Determine the [X, Y] coordinate at the center of the cell enclosing the given text.  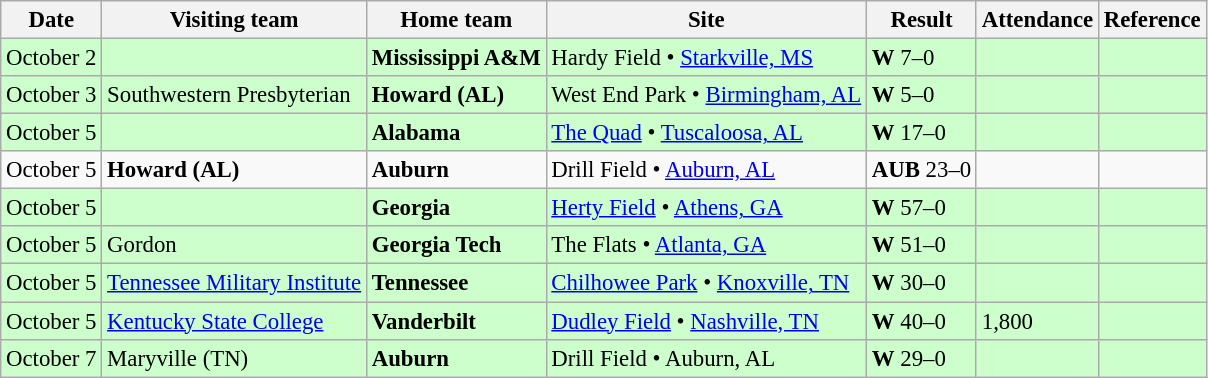
1,800 [1037, 321]
Kentucky State College [234, 321]
W 30–0 [921, 283]
W 51–0 [921, 245]
Herty Field • Athens, GA [706, 208]
Mississippi A&M [456, 58]
Date [52, 20]
The Flats • Atlanta, GA [706, 245]
October 2 [52, 58]
Home team [456, 20]
Georgia Tech [456, 245]
October 7 [52, 358]
Tennessee Military Institute [234, 283]
W 57–0 [921, 208]
W 40–0 [921, 321]
Vanderbilt [456, 321]
W 7–0 [921, 58]
Alabama [456, 133]
W 17–0 [921, 133]
Reference [1152, 20]
W 5–0 [921, 95]
The Quad • Tuscaloosa, AL [706, 133]
Visiting team [234, 20]
Georgia [456, 208]
Southwestern Presbyterian [234, 95]
Gordon [234, 245]
Attendance [1037, 20]
Result [921, 20]
AUB 23–0 [921, 170]
W 29–0 [921, 358]
Maryville (TN) [234, 358]
West End Park • Birmingham, AL [706, 95]
Hardy Field • Starkville, MS [706, 58]
Dudley Field • Nashville, TN [706, 321]
Site [706, 20]
October 3 [52, 95]
Chilhowee Park • Knoxville, TN [706, 283]
Tennessee [456, 283]
